From the cell containing the given text, extract its center point as [X, Y] coordinate. 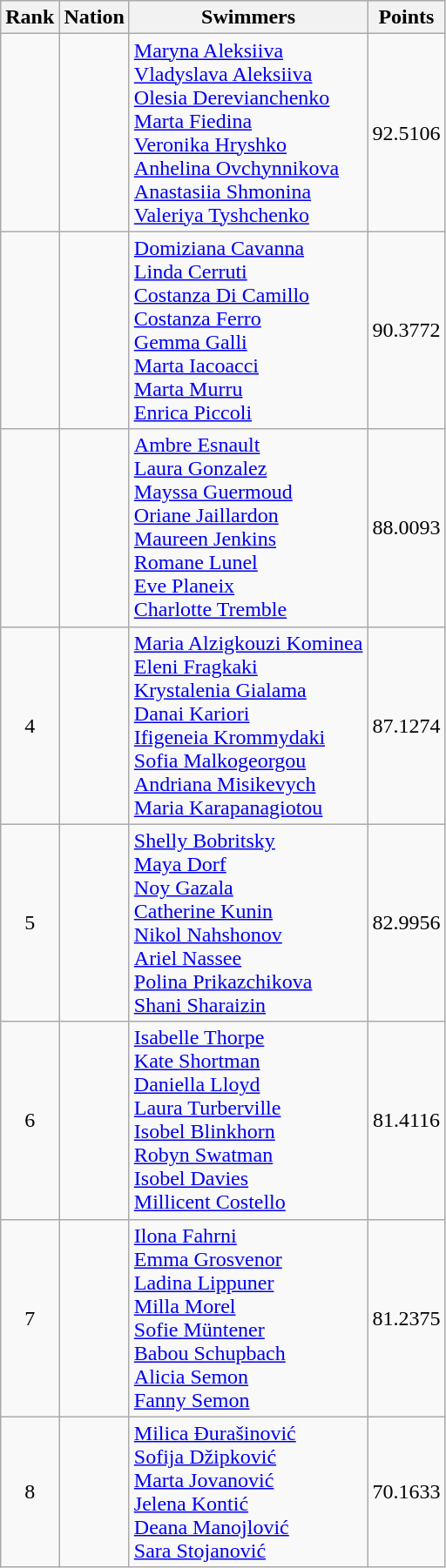
Ambre EsnaultLaura GonzalezMayssa GuermoudOriane JaillardonMaureen JenkinsRomane LunelEve PlaneixCharlotte Tremble [248, 527]
88.0093 [406, 527]
90.3772 [406, 331]
Domiziana CavannaLinda CerrutiCostanza Di CamilloCostanza FerroGemma GalliMarta IacoacciMarta MurruEnrica Piccoli [248, 331]
Isabelle ThorpeKate ShortmanDaniella LloydLaura TurbervilleIsobel BlinkhornRobyn SwatmanIsobel DaviesMillicent Costello [248, 1121]
81.4116 [406, 1121]
81.2375 [406, 1317]
Milica ĐurašinovićSofija DžipkovićMarta JovanovićJelena KontićDeana ManojlovićSara Stojanović [248, 1491]
Maria Alzigkouzi KomineaEleni FragkakiKrystalenia GialamaDanai KarioriIfigeneia KrommydakiSofia MalkogeorgouAndriana MisikevychMaria Karapanagiotou [248, 726]
4 [30, 726]
Maryna AleksiivaVladyslava AleksiivaOlesia DerevianchenkoMarta FiedinaVeronika HryshkoAnhelina OvchynnikovaAnastasiia ShmoninaValeriya Tyshchenko [248, 132]
6 [30, 1121]
92.5106 [406, 132]
Swimmers [248, 17]
82.9956 [406, 922]
8 [30, 1491]
Shelly BobritskyMaya DorfNoy GazalaCatherine KuninNikol NahshonovAriel NasseePolina PrikazchikovaShani Sharaizin [248, 922]
Points [406, 17]
87.1274 [406, 726]
5 [30, 922]
Nation [94, 17]
70.1633 [406, 1491]
Ilona FahrniEmma GrosvenorLadina LippunerMilla MorelSofie MüntenerBabou SchupbachAlicia SemonFanny Semon [248, 1317]
7 [30, 1317]
Rank [30, 17]
